Extract the [x, y] coordinate from the center of the cell holding the provided text.  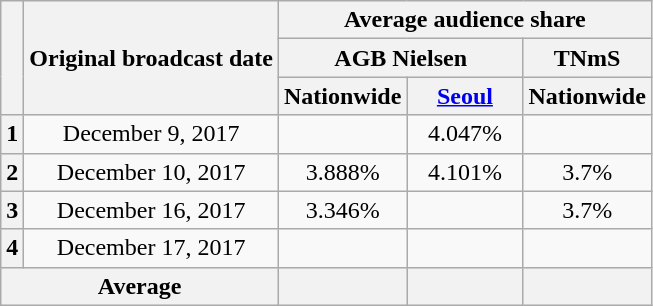
2 [12, 172]
Original broadcast date [152, 58]
TNmS [587, 58]
AGB Nielsen [400, 58]
December 17, 2017 [152, 248]
3 [12, 210]
1 [12, 134]
4.047% [465, 134]
December 9, 2017 [152, 134]
4 [12, 248]
December 10, 2017 [152, 172]
3.888% [342, 172]
December 16, 2017 [152, 210]
Average [140, 286]
Average audience share [464, 20]
3.346% [342, 210]
4.101% [465, 172]
Seoul [465, 96]
